Return (x, y) of the center of cell containing provided text 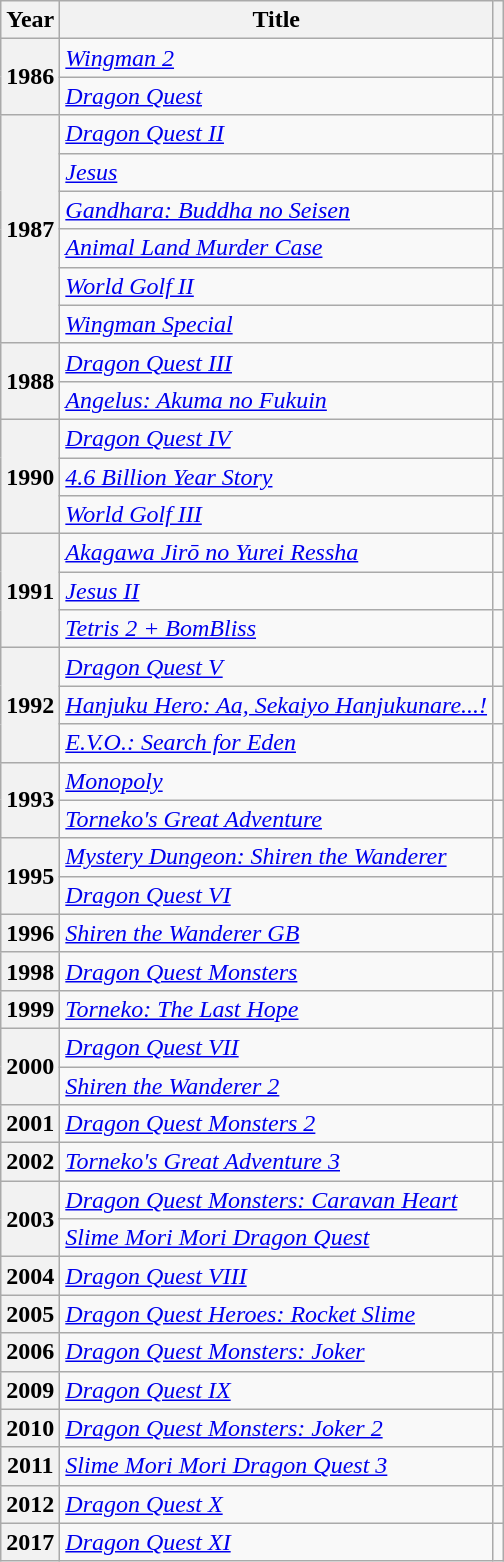
Torneko's Great Adventure 3 (276, 1162)
World Golf III (276, 515)
2010 (30, 1428)
Wingman Special (276, 324)
Dragon Quest Monsters: Joker (276, 1352)
Tetris 2 + BomBliss (276, 629)
1996 (30, 933)
2012 (30, 1504)
Title (276, 20)
Dragon Quest IV (276, 438)
Jesus (276, 172)
Shiren the Wanderer GB (276, 933)
4.6 Billion Year Story (276, 477)
2009 (30, 1390)
2003 (30, 1219)
1992 (30, 705)
Slime Mori Mori Dragon Quest 3 (276, 1466)
Dragon Quest II (276, 134)
2000 (30, 1066)
2017 (30, 1542)
Dragon Quest (276, 96)
Torneko: The Last Hope (276, 1009)
1998 (30, 971)
Slime Mori Mori Dragon Quest (276, 1238)
1988 (30, 381)
Dragon Quest III (276, 362)
1999 (30, 1009)
Angelus: Akuma no Fukuin (276, 400)
Animal Land Murder Case (276, 248)
Dragon Quest VII (276, 1047)
1991 (30, 591)
2011 (30, 1466)
Akagawa Jirō no Yurei Ressha (276, 553)
Hanjuku Hero: Aa, Sekaiyo Hanjukunare...! (276, 705)
World Golf II (276, 286)
Shiren the Wanderer 2 (276, 1085)
Mystery Dungeon: Shiren the Wanderer (276, 857)
Dragon Quest XI (276, 1542)
Monopoly (276, 781)
Dragon Quest X (276, 1504)
Jesus II (276, 591)
2006 (30, 1352)
Dragon Quest Heroes: Rocket Slime (276, 1314)
Torneko's Great Adventure (276, 819)
Dragon Quest Monsters: Joker 2 (276, 1428)
1990 (30, 476)
1993 (30, 800)
Wingman 2 (276, 58)
Dragon Quest VIII (276, 1276)
2002 (30, 1162)
Dragon Quest IX (276, 1390)
Dragon Quest VI (276, 895)
1986 (30, 77)
1987 (30, 229)
Year (30, 20)
2005 (30, 1314)
Dragon Quest V (276, 667)
E.V.O.: Search for Eden (276, 743)
2004 (30, 1276)
Dragon Quest Monsters 2 (276, 1124)
Dragon Quest Monsters (276, 971)
2001 (30, 1124)
Gandhara: Buddha no Seisen (276, 210)
Dragon Quest Monsters: Caravan Heart (276, 1200)
1995 (30, 876)
